Locate the cell with the specified text and output its (X, Y) center coordinate. 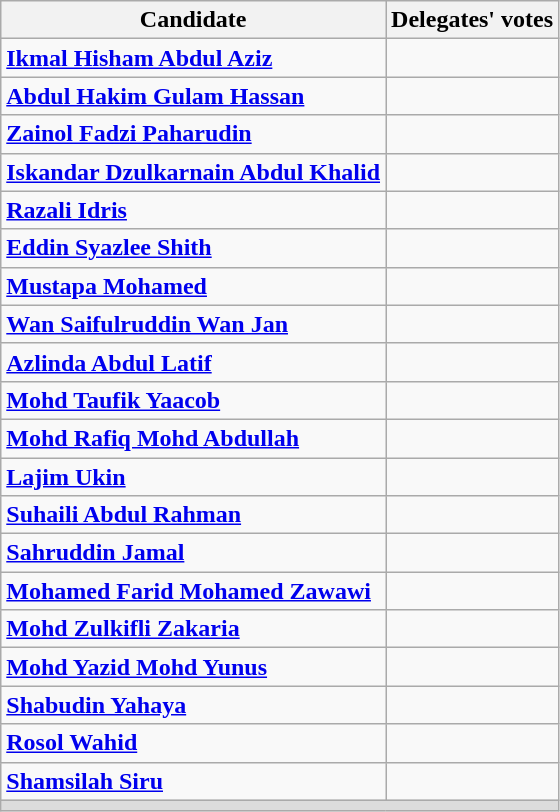
Shabudin Yahaya (194, 705)
Zainol Fadzi Paharudin (194, 134)
Delegates' votes (472, 20)
Mohd Zulkifli Zakaria (194, 629)
Mohd Yazid Mohd Yunus (194, 667)
Rosol Wahid (194, 743)
Ikmal Hisham Abdul Aziz (194, 58)
Mustapa Mohamed (194, 286)
Razali Idris (194, 210)
Mohd Rafiq Mohd Abdullah (194, 438)
Sahruddin Jamal (194, 553)
Eddin Syazlee Shith (194, 248)
Azlinda Abdul Latif (194, 362)
Mohd Taufik Yaacob (194, 400)
Suhaili Abdul Rahman (194, 515)
Wan Saifulruddin Wan Jan (194, 324)
Candidate (194, 20)
Mohamed Farid Mohamed Zawawi (194, 591)
Shamsilah Siru (194, 781)
Lajim Ukin (194, 477)
Iskandar Dzulkarnain Abdul Khalid (194, 172)
Abdul Hakim Gulam Hassan (194, 96)
